Scan for the cell matching the given text and deliver its [X, Y] coordinate at center. 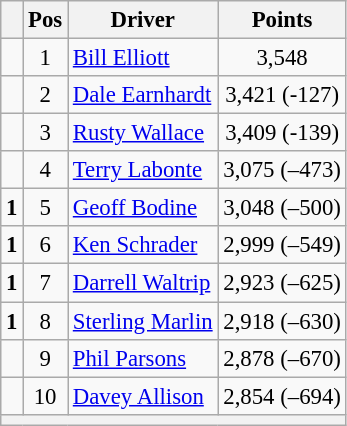
2,999 (–549) [282, 245]
Darrell Waltrip [143, 283]
2,854 (–694) [282, 396]
3,075 (–473) [282, 170]
7 [46, 283]
8 [46, 321]
3 [46, 133]
6 [46, 245]
Ken Schrader [143, 245]
2,878 (–670) [282, 358]
3,548 [282, 58]
10 [46, 396]
Sterling Marlin [143, 321]
Davey Allison [143, 396]
2 [46, 95]
3,048 (–500) [282, 208]
3,421 (-127) [282, 95]
5 [46, 208]
9 [46, 358]
Driver [143, 20]
3,409 (-139) [282, 133]
4 [46, 170]
Dale Earnhardt [143, 95]
Bill Elliott [143, 58]
Terry Labonte [143, 170]
Rusty Wallace [143, 133]
2,918 (–630) [282, 321]
Pos [46, 20]
Geoff Bodine [143, 208]
Phil Parsons [143, 358]
2,923 (–625) [282, 283]
Points [282, 20]
